Search for the cell housing the specified text and yield its [x, y] center coordinate. 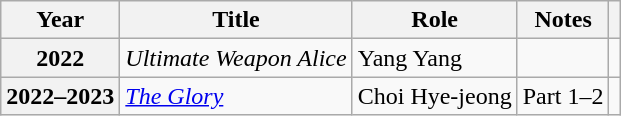
2022 [60, 58]
Ultimate Weapon Alice [236, 58]
Year [60, 20]
2022–2023 [60, 96]
Choi Hye-jeong [434, 96]
Notes [563, 20]
Title [236, 20]
The Glory [236, 96]
Yang Yang [434, 58]
Role [434, 20]
Part 1–2 [563, 96]
